Identify which cell holds the provided text, then report its [x, y] central coordinate. 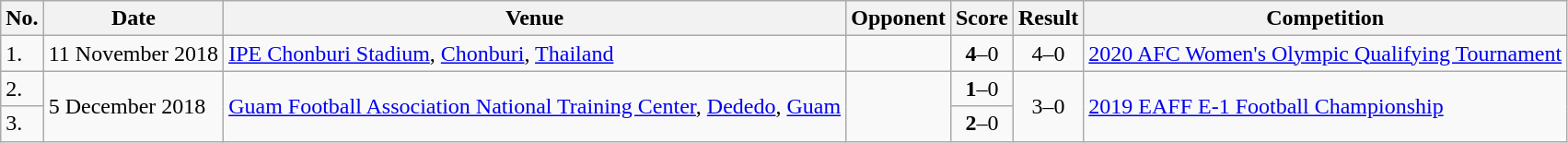
Date [133, 18]
IPE Chonburi Stadium, Chonburi, Thailand [535, 54]
1–0 [981, 89]
2019 EAFF E-1 Football Championship [1326, 106]
11 November 2018 [133, 54]
2. [22, 89]
Opponent [899, 18]
Result [1048, 18]
1. [22, 54]
3. [22, 124]
2020 AFC Women's Olympic Qualifying Tournament [1326, 54]
Competition [1326, 18]
5 December 2018 [133, 106]
Venue [535, 18]
No. [22, 18]
2–0 [981, 124]
3–0 [1048, 106]
Guam Football Association National Training Center, Dededo, Guam [535, 106]
Score [981, 18]
